Return the [x, y] coordinate for the center point of the cell that contains the specified text.  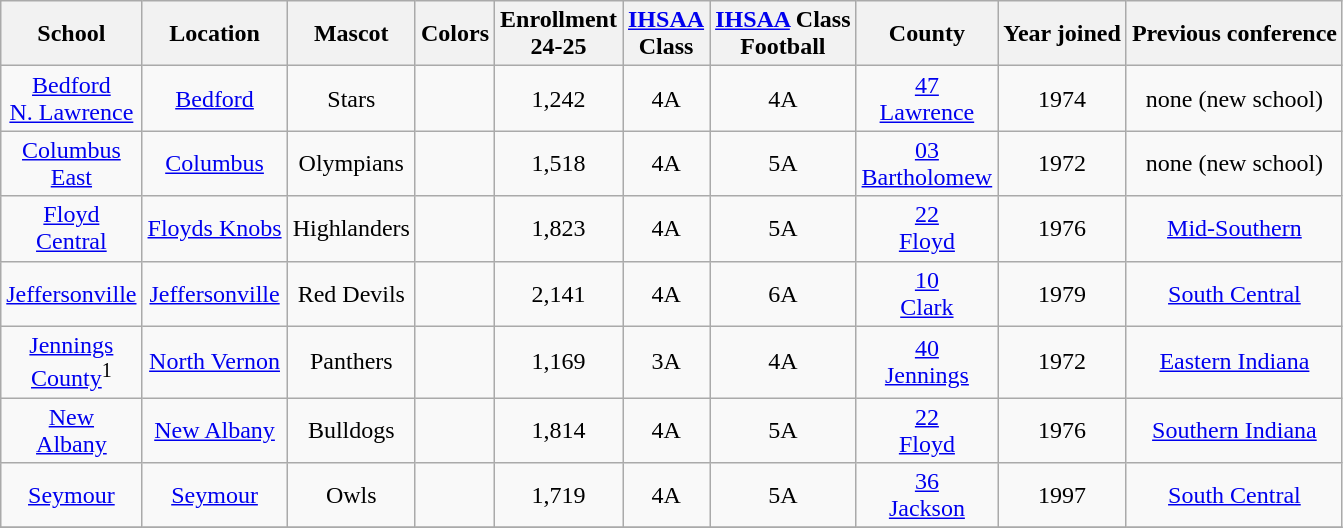
Floyds Knobs [214, 228]
2,141 [559, 294]
Mid-Southern [1234, 228]
Bulldogs [351, 430]
3A [666, 362]
1,814 [559, 430]
IHSAA Class [666, 34]
Red Devils [351, 294]
1,169 [559, 362]
North Vernon [214, 362]
Olympians [351, 164]
1,518 [559, 164]
Mascot [351, 34]
IHSAA Class Football [783, 34]
1,242 [559, 98]
Stars [351, 98]
Bedford N. Lawrence [72, 98]
Colors [454, 34]
47 Lawrence [927, 98]
1974 [1062, 98]
Year joined [1062, 34]
1,823 [559, 228]
Bedford [214, 98]
36 Jackson [927, 496]
Enrollment 24-25 [559, 34]
Eastern Indiana [1234, 362]
County [927, 34]
40 Jennings [927, 362]
1,719 [559, 496]
Owls [351, 496]
10 Clark [927, 294]
Floyd Central [72, 228]
Columbus East [72, 164]
Panthers [351, 362]
Jennings County1 [72, 362]
Southern Indiana [1234, 430]
03 Bartholomew [927, 164]
1979 [1062, 294]
6A [783, 294]
School [72, 34]
Previous conference [1234, 34]
Columbus [214, 164]
Location [214, 34]
Highlanders [351, 228]
1997 [1062, 496]
